Pinpoint the cell where the given text exists, returning its [X, Y] midpoint coordinate. 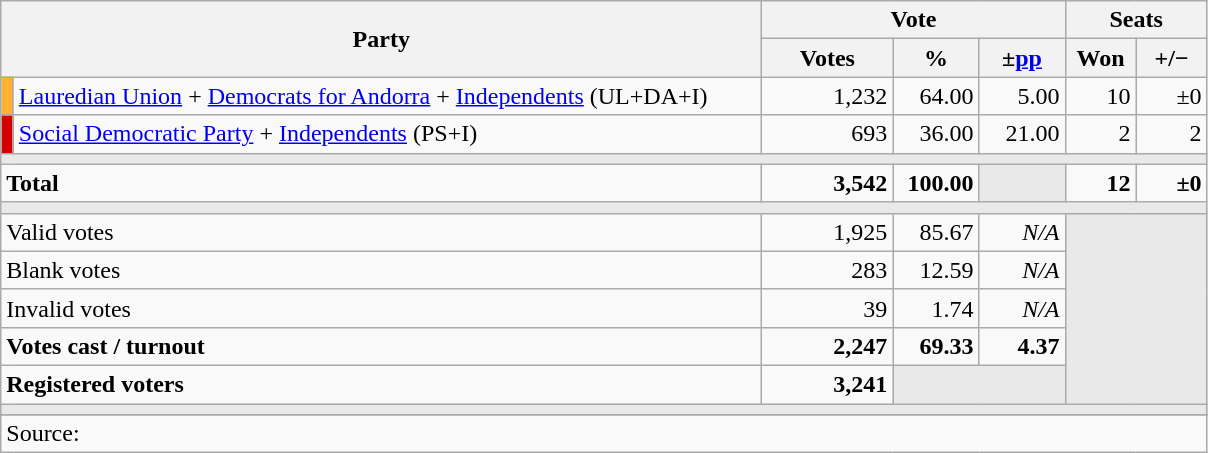
69.33 [936, 346]
64.00 [936, 96]
Valid votes [382, 232]
±pp [1022, 58]
Votes cast / turnout [382, 346]
10 [1100, 96]
283 [828, 270]
12 [1100, 183]
1.74 [936, 308]
Blank votes [382, 270]
Source: [604, 434]
Seats [1136, 20]
693 [828, 134]
21.00 [1022, 134]
4.37 [1022, 346]
Party [382, 39]
Registered voters [382, 384]
1,925 [828, 232]
Invalid votes [382, 308]
5.00 [1022, 96]
100.00 [936, 183]
1,232 [828, 96]
Won [1100, 58]
Total [382, 183]
2,247 [828, 346]
Social Democratic Party + Independents (PS+I) [387, 134]
Lauredian Union + Democrats for Andorra + Independents (UL+DA+I) [387, 96]
+/− [1172, 58]
Votes [828, 58]
36.00 [936, 134]
85.67 [936, 232]
39 [828, 308]
3,542 [828, 183]
% [936, 58]
Vote [914, 20]
12.59 [936, 270]
3,241 [828, 384]
